For the text-containing cell, return its midpoint in (x, y) coordinate format. 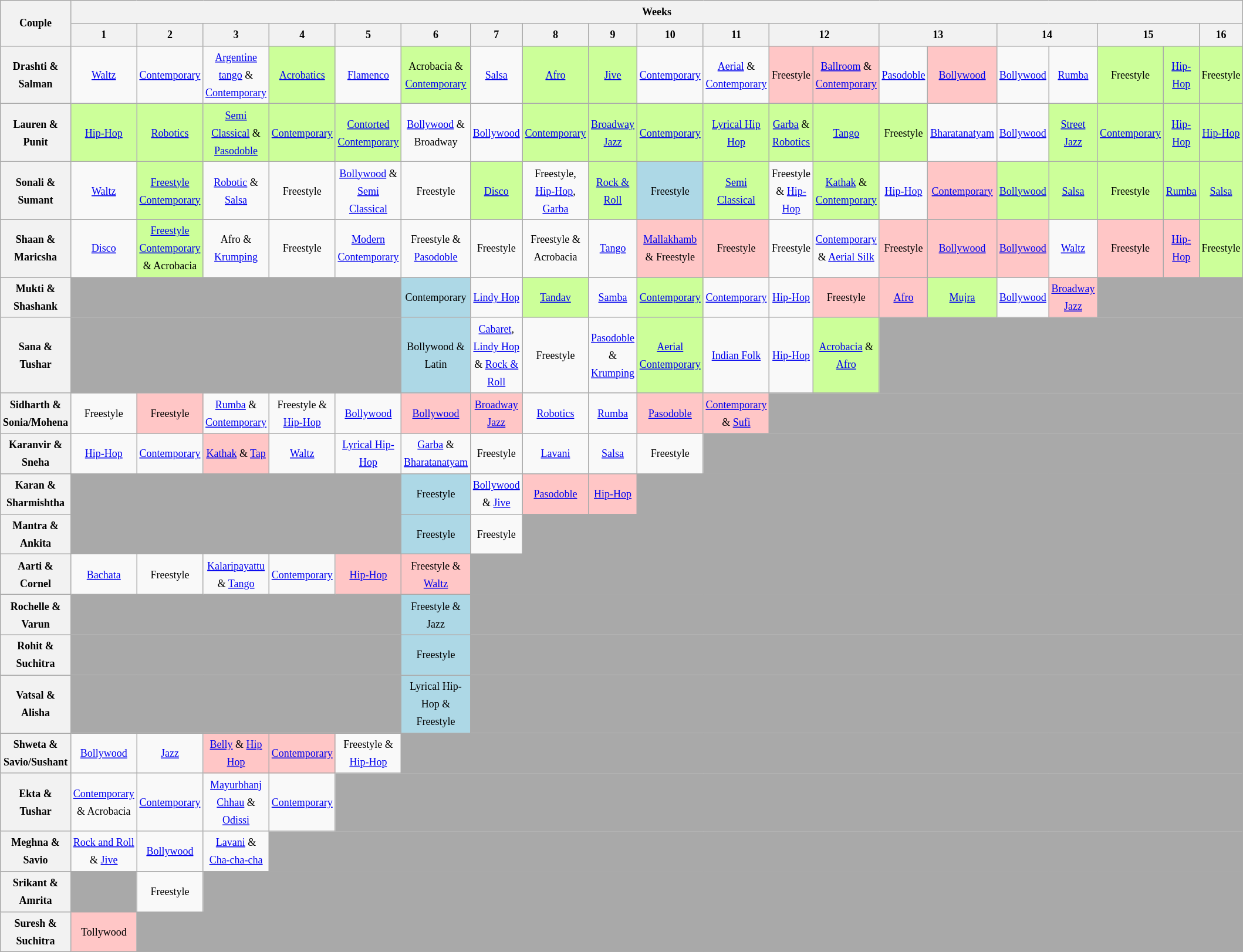
Street Jazz (1073, 133)
Acrobacia & Contemporary (436, 75)
1 (103, 34)
8 (555, 34)
Semi Classical & Pasodoble (236, 133)
Contemporary & Sufi (736, 413)
7 (496, 34)
Acrobatics (302, 75)
Aarti &Cornel (36, 575)
16 (1221, 34)
Flamenco (369, 75)
Mayurbhanj Chhau & Odissi (236, 802)
Tandav (555, 298)
14 (1047, 34)
Freestyle & Acrobacia (555, 249)
Robotic & Salsa (236, 190)
Shweta & Savio/Sushant (36, 753)
Meghna & Savio (36, 852)
Lyrical Hip Hop (736, 133)
Lyrical Hip-Hop & Freestyle (436, 704)
Lauren & Punit (36, 133)
11 (736, 34)
Aerial & Contemporary (736, 75)
Freestyle Contemporary (170, 190)
Pasodoble & Krumping (613, 355)
Kathak & Contemporary (846, 190)
Mukti & Shashank (36, 298)
Acrobacia & Afro (846, 355)
2 (170, 34)
Garba & Robotics (791, 133)
Sana & Tushar (36, 355)
Sonali & Sumant (36, 190)
Drashti & Salman (36, 75)
Bollywood & Latin (436, 355)
Jazz (170, 753)
Mallakhamb & Freestyle (670, 249)
Kathak & Tap (236, 454)
15 (1148, 34)
Weeks (656, 12)
Mujra (962, 298)
Semi Classical (736, 190)
Lavani (555, 454)
Aerial Contemporary (670, 355)
Bachata (103, 575)
9 (613, 34)
Srikant & Amrita (36, 892)
Vatsal & Alisha (36, 704)
Kalaripayattu & Tango (236, 575)
3 (236, 34)
12 (824, 34)
Ekta &Tushar (36, 802)
Freestyle Contemporary & Acrobacia (170, 249)
Shaan & Maricsha (36, 249)
Cabaret, Lindy Hop & Rock & Roll (496, 355)
Karanvir & Sneha (36, 454)
Ballroom & Contemporary (846, 75)
Rohit & Suchitra (36, 655)
Garba & Bharatanatyam (436, 454)
6 (436, 34)
4 (302, 34)
Sidharth & Sonia/Mohena (36, 413)
Modern Contemporary (369, 249)
Afro & Krumping (236, 249)
Indian Folk (736, 355)
Bollywood & Broadway (436, 133)
Lyrical Hip-Hop (369, 454)
Tollywood (103, 931)
Belly & Hip Hop (236, 753)
Couple (36, 23)
Lindy Hop (496, 298)
5 (369, 34)
Freestyle & Jazz (436, 615)
Freestyle & Waltz (436, 575)
Contorted Contemporary (369, 133)
Freestyle, Hip-Hop, Garba (555, 190)
Suresh & Suchitra (36, 931)
Contemporary & Aerial Silk (846, 249)
Bollywood & Semi Classical (369, 190)
13 (938, 34)
Argentine tango & Contemporary (236, 75)
Freestyle & Pasodoble (436, 249)
Jive (613, 75)
Mantra & Ankita (36, 534)
Rumba & Contemporary (236, 413)
Bharatanatyam (962, 133)
Samba (613, 298)
Karan & Sharmishtha (36, 494)
Rock & Roll (613, 190)
Bollywood & Jive (496, 494)
Rock and Roll & Jive (103, 852)
Contemporary & Acrobacia (103, 802)
Lavani & Cha-cha-cha (236, 852)
Rochelle & Varun (36, 615)
10 (670, 34)
